Scan for the cell matching the given text and deliver its (X, Y) coordinate at center. 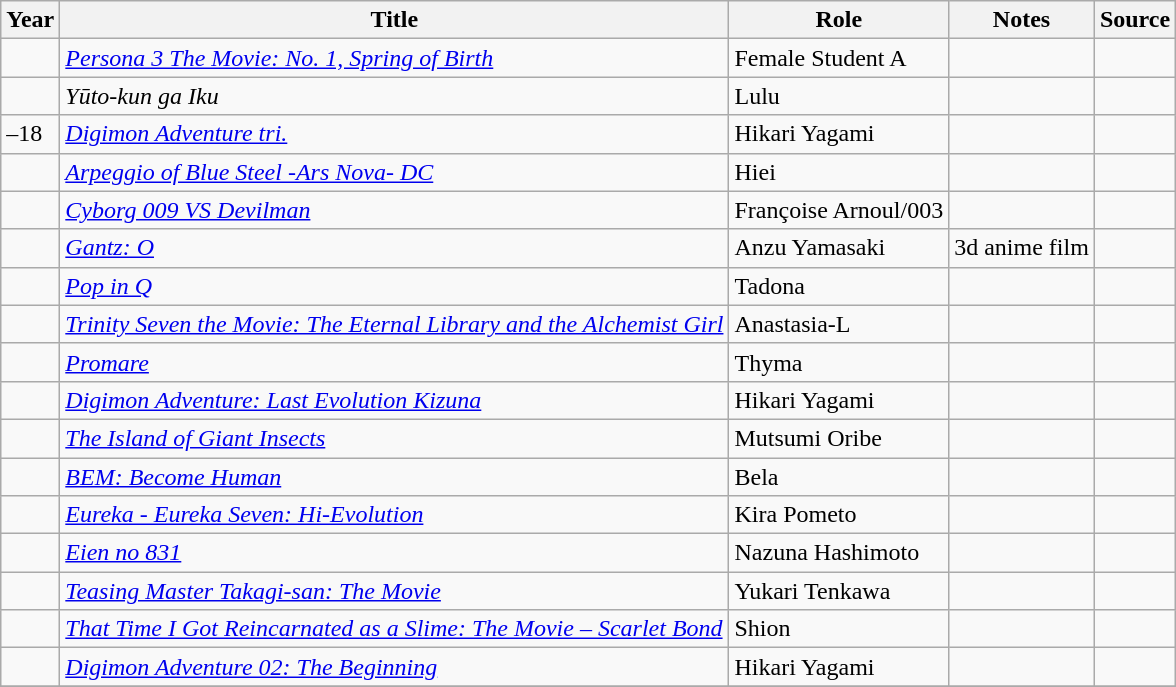
Persona 3 The Movie: No. 1, Spring of Birth (394, 58)
Role (839, 20)
Shion (839, 629)
Françoise Arnoul/003 (839, 210)
Eien no 831 (394, 553)
Anzu Yamasaki (839, 248)
The Island of Giant Insects (394, 438)
Cyborg 009 VS Devilman (394, 210)
Teasing Master Takagi-san: The Movie (394, 591)
Thyma (839, 362)
BEM: Become Human (394, 477)
Bela (839, 477)
Source (1134, 20)
Tadona (839, 286)
Kira Pometo (839, 515)
Arpeggio of Blue Steel -Ars Nova- DC (394, 172)
–18 (30, 134)
Gantz: O (394, 248)
Title (394, 20)
Digimon Adventure tri. (394, 134)
Yūto-kun ga Iku (394, 96)
Pop in Q (394, 286)
Lulu (839, 96)
That Time I Got Reincarnated as a Slime: The Movie – Scarlet Bond (394, 629)
Mutsumi Oribe (839, 438)
Anastasia-L (839, 324)
3d anime film (1022, 248)
Notes (1022, 20)
Trinity Seven the Movie: The Eternal Library and the Alchemist Girl (394, 324)
Digimon Adventure: Last Evolution Kizuna (394, 400)
Female Student A (839, 58)
Year (30, 20)
Nazuna Hashimoto (839, 553)
Eureka - Eureka Seven: Hi-Evolution (394, 515)
Hiei (839, 172)
Yukari Tenkawa (839, 591)
Promare (394, 362)
Digimon Adventure 02: The Beginning (394, 667)
